Return the (X, Y) coordinate for the center point of the cell that contains the specified text.  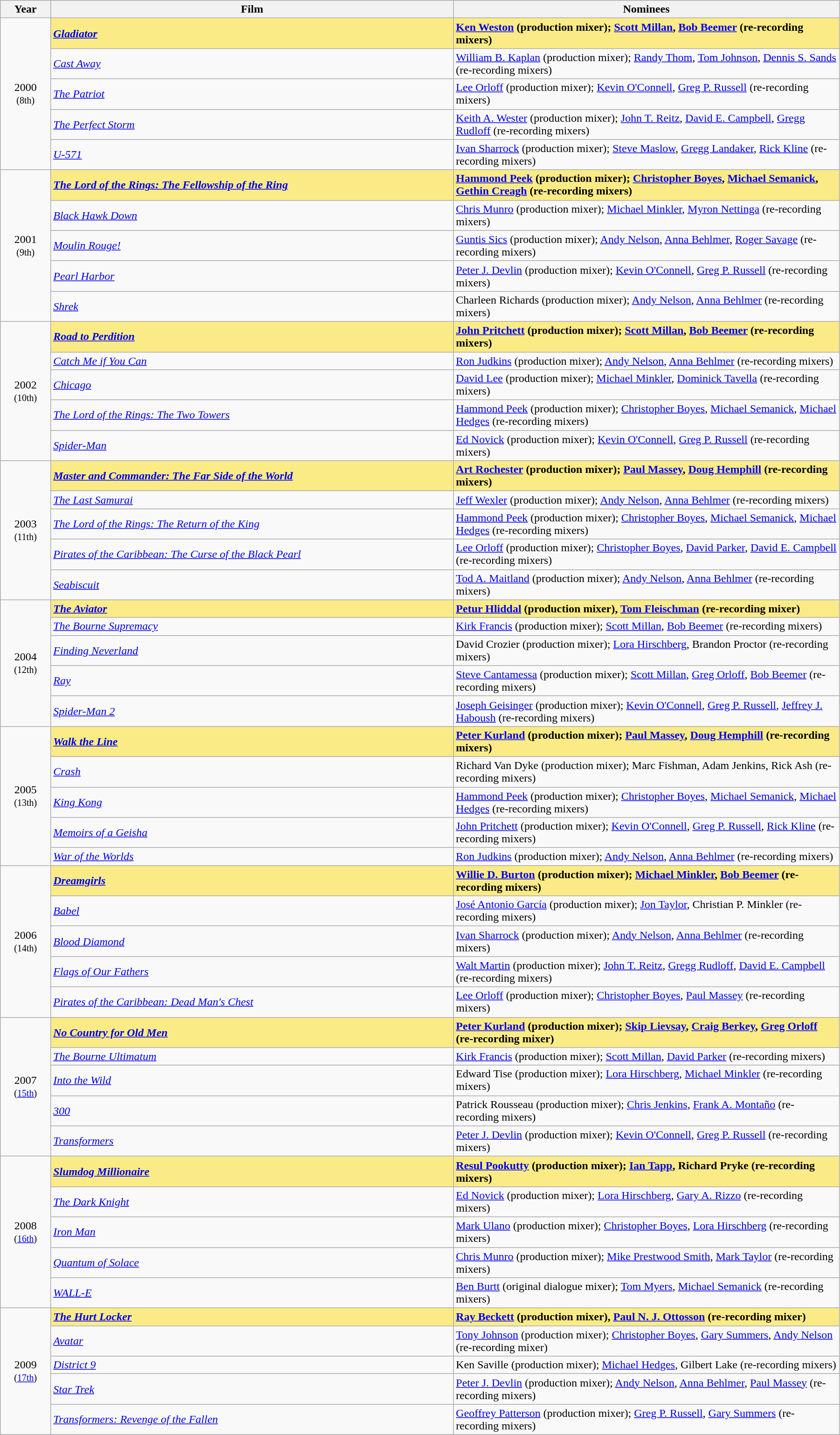
2006 (14th) (26, 941)
The Aviator (252, 609)
No Country for Old Men (252, 1033)
John Pritchett (production mixer); Kevin O'Connell, Greg P. Russell, Rick Kline (re-recording mixers) (647, 833)
Joseph Geisinger (production mixer); Kevin O'Connell, Greg P. Russell, Jeffrey J. Haboush (re-recording mixers) (647, 711)
Dreamgirls (252, 880)
Tod A. Maitland (production mixer); Andy Nelson, Anna Behlmer (re-recording mixers) (647, 585)
Seabiscuit (252, 585)
John Pritchett (production mixer); Scott Millan, Bob Beemer (re-recording mixers) (647, 337)
Avatar (252, 1341)
The Lord of the Rings: The Return of the King (252, 524)
Film (252, 9)
David Crozier (production mixer); Lora Hirschberg, Brandon Proctor (re-recording mixers) (647, 650)
Chicago (252, 385)
Lee Orloff (production mixer); Kevin O'Connell, Greg P. Russell (re-recording mixers) (647, 94)
Black Hawk Down (252, 215)
Edward Tise (production mixer); Lora Hirschberg, Michael Minkler (re-recording mixers) (647, 1080)
Chris Munro (production mixer); Mike Prestwood Smith, Mark Taylor (re-recording mixers) (647, 1262)
David Lee (production mixer); Michael Minkler, Dominick Tavella (re-recording mixers) (647, 385)
Finding Neverland (252, 650)
2000 (8th) (26, 94)
Ed Novick (production mixer); Kevin O'Connell, Greg P. Russell (re-recording mixers) (647, 446)
Star Trek (252, 1389)
Pirates of the Caribbean: Dead Man's Chest (252, 1002)
U-571 (252, 155)
The Dark Knight (252, 1201)
Jeff Wexler (production mixer); Andy Nelson, Anna Behlmer (re-recording mixers) (647, 500)
Resul Pookutty (production mixer); Ian Tapp, Richard Pryke (re-recording mixers) (647, 1172)
Memoirs of a Geisha (252, 833)
Kirk Francis (production mixer); Scott Millan, Bob Beemer (re-recording mixers) (647, 626)
Crash (252, 771)
Ray (252, 681)
Master and Commander: The Far Side of the World (252, 476)
Gladiator (252, 34)
Richard Van Dyke (production mixer); Marc Fishman, Adam Jenkins, Rick Ash (re-recording mixers) (647, 771)
WALL-E (252, 1293)
Iron Man (252, 1232)
Steve Cantamessa (production mixer); Scott Millan, Greg Orloff, Bob Beemer (re-recording mixers) (647, 681)
Transformers (252, 1141)
Mark Ulano (production mixer); Christopher Boyes, Lora Hirschberg (re-recording mixers) (647, 1232)
Lee Orloff (production mixer); Christopher Boyes, Paul Massey (re-recording mixers) (647, 1002)
Spider-Man (252, 446)
Cast Away (252, 63)
The Lord of the Rings: The Fellowship of the Ring (252, 185)
Guntis Sics (production mixer); Andy Nelson, Anna Behlmer, Roger Savage (re-recording mixers) (647, 245)
2008 (16th) (26, 1232)
2002 (10th) (26, 391)
Charleen Richards (production mixer); Andy Nelson, Anna Behlmer (re-recording mixers) (647, 306)
Peter J. Devlin (production mixer); Andy Nelson, Anna Behlmer, Paul Massey (re-recording mixers) (647, 1389)
Flags of Our Fathers (252, 972)
Ray Beckett (production mixer), Paul N. J. Ottosson (re-recording mixer) (647, 1317)
2004 (12th) (26, 663)
2003 (11th) (26, 530)
Lee Orloff (production mixer); Christopher Boyes, David Parker, David E. Campbell (re-recording mixers) (647, 554)
Peter Kurland (production mixer); Skip Lievsay, Craig Berkey, Greg Orloff (re-recording mixer) (647, 1033)
Keith A. Wester (production mixer); John T. Reitz, David E. Campbell, Gregg Rudloff (re-recording mixers) (647, 124)
Walk the Line (252, 742)
King Kong (252, 802)
Quantum of Solace (252, 1262)
2007 (15th) (26, 1087)
Chris Munro (production mixer); Michael Minkler, Myron Nettinga (re-recording mixers) (647, 215)
War of the Worlds (252, 857)
William B. Kaplan (production mixer); Randy Thom, Tom Johnson, Dennis S. Sands (re-recording mixers) (647, 63)
The Perfect Storm (252, 124)
Willie D. Burton (production mixer); Michael Minkler, Bob Beemer (re-recording mixers) (647, 880)
Pirates of the Caribbean: The Curse of the Black Pearl (252, 554)
Petur Hliddal (production mixer), Tom Fleischman (re-recording mixer) (647, 609)
Ed Novick (production mixer); Lora Hirschberg, Gary A. Rizzo (re-recording mixers) (647, 1201)
Patrick Rousseau (production mixer); Chris Jenkins, Frank A. Montaño (re-recording mixers) (647, 1111)
Ivan Sharrock (production mixer); Steve Maslow, Gregg Landaker, Rick Kline (re-recording mixers) (647, 155)
Into the Wild (252, 1080)
Ben Burtt (original dialogue mixer); Tom Myers, Michael Semanick (re-recording mixers) (647, 1293)
Geoffrey Patterson (production mixer); Greg P. Russell, Gary Summers (re-recording mixers) (647, 1420)
Catch Me if You Can (252, 360)
The Bourne Ultimatum (252, 1056)
The Hurt Locker (252, 1317)
José Antonio García (production mixer); Jon Taylor, Christian P. Minkler (re-recording mixers) (647, 911)
Moulin Rouge! (252, 245)
Art Rochester (production mixer); Paul Massey, Doug Hemphill (re-recording mixers) (647, 476)
2001 (9th) (26, 245)
2005 (13th) (26, 796)
Pearl Harbor (252, 276)
Shrek (252, 306)
Peter Kurland (production mixer); Paul Massey, Doug Hemphill (re-recording mixers) (647, 742)
The Last Samurai (252, 500)
Blood Diamond (252, 941)
Babel (252, 911)
Kirk Francis (production mixer); Scott Millan, David Parker (re-recording mixers) (647, 1056)
Ivan Sharrock (production mixer); Andy Nelson, Anna Behlmer (re-recording mixers) (647, 941)
District 9 (252, 1365)
Hammond Peek (production mixer); Christopher Boyes, Michael Semanick, Gethin Creagh (re-recording mixers) (647, 185)
Nominees (647, 9)
2009 (17th) (26, 1371)
Road to Perdition (252, 337)
Ken Weston (production mixer); Scott Millan, Bob Beemer (re-recording mixers) (647, 34)
Ken Saville (production mixer); Michael Hedges, Gilbert Lake (re-recording mixers) (647, 1365)
Slumdog Millionaire (252, 1172)
The Lord of the Rings: The Two Towers (252, 415)
Tony Johnson (production mixer); Christopher Boyes, Gary Summers, Andy Nelson (re-recording mixer) (647, 1341)
The Patriot (252, 94)
Year (26, 9)
300 (252, 1111)
Transformers: Revenge of the Fallen (252, 1420)
Spider-Man 2 (252, 711)
The Bourne Supremacy (252, 626)
Walt Martin (production mixer); John T. Reitz, Gregg Rudloff, David E. Campbell (re-recording mixers) (647, 972)
